Extract the [X, Y] coordinate from the center of the cell holding the provided text.  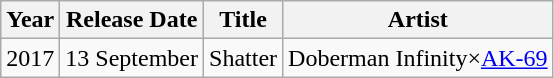
Title [244, 20]
Doberman Infinity×AK-69 [418, 58]
Artist [418, 20]
13 September [132, 58]
Year [30, 20]
2017 [30, 58]
Release Date [132, 20]
Shatter [244, 58]
